Output the (x, y) coordinate of the center of the cell containing the given text.  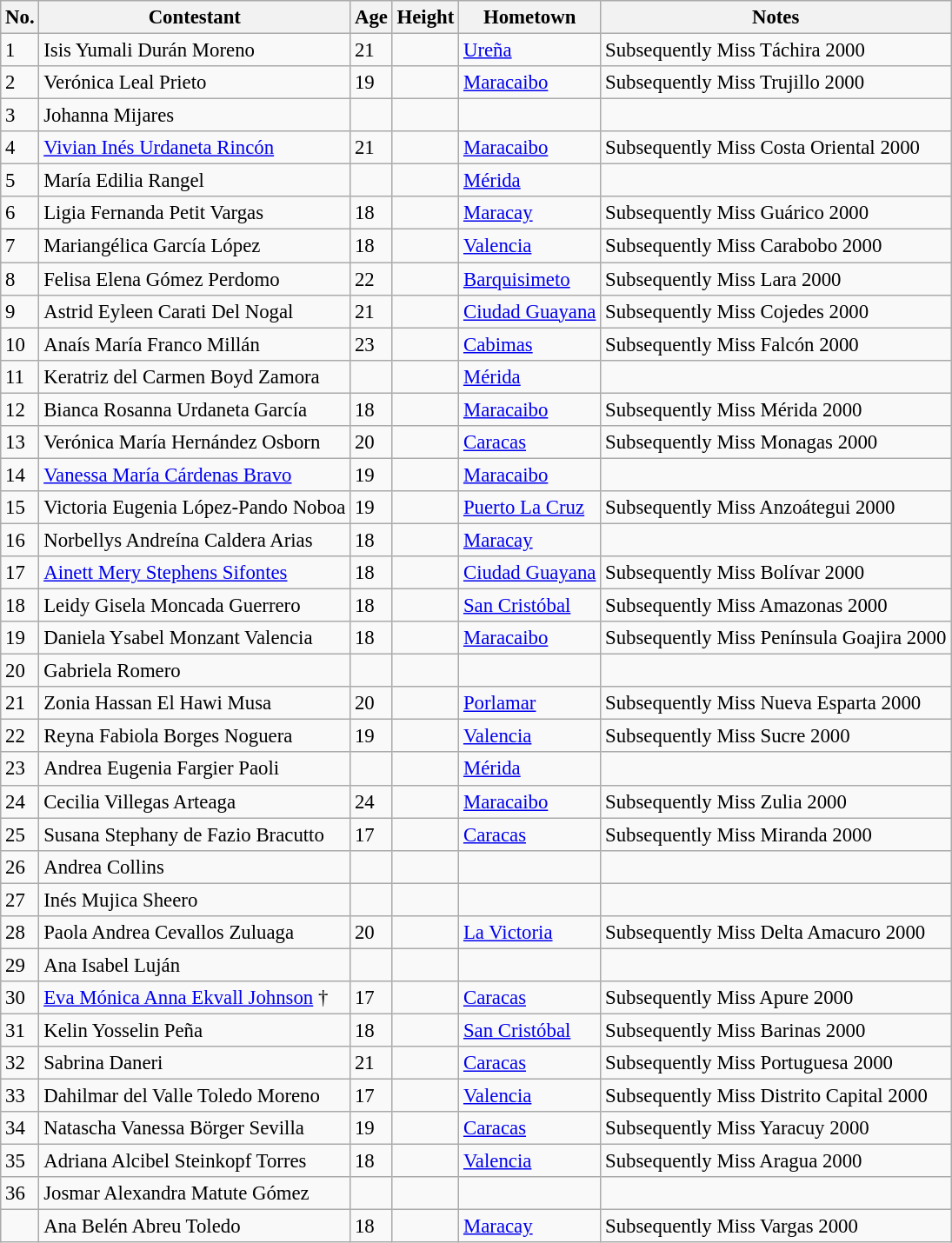
14 (20, 475)
Subsequently Miss Apure 2000 (776, 998)
Kelin Yosselin Peña (195, 1030)
Subsequently Miss Miranda 2000 (776, 834)
Contestant (195, 17)
Subsequently Miss Costa Oriental 2000 (776, 148)
Zonia Hassan El Hawi Musa (195, 703)
Susana Stephany de Fazio Bracutto (195, 834)
35 (20, 1161)
Subsequently Miss Delta Amacuro 2000 (776, 933)
8 (20, 279)
2 (20, 83)
Gabriela Romero (195, 671)
12 (20, 409)
Subsequently Miss Barinas 2000 (776, 1030)
4 (20, 148)
Subsequently Miss Monagas 2000 (776, 442)
Adriana Alcibel Steinkopf Torres (195, 1161)
33 (20, 1096)
Eva Mónica Anna Ekvall Johnson † (195, 998)
15 (20, 508)
Vanessa María Cárdenas Bravo (195, 475)
Subsequently Miss Amazonas 2000 (776, 606)
Josmar Alexandra Matute Gómez (195, 1193)
31 (20, 1030)
María Edilia Rangel (195, 181)
26 (20, 867)
Age (372, 17)
Subsequently Miss Nueva Esparta 2000 (776, 703)
Victoria Eugenia López-Pando Noboa (195, 508)
Reyna Fabiola Borges Noguera (195, 736)
Notes (776, 17)
34 (20, 1128)
32 (20, 1063)
Ana Isabel Luján (195, 965)
Johanna Mijares (195, 116)
Subsequently Miss Sucre 2000 (776, 736)
Ligia Fernanda Petit Vargas (195, 213)
5 (20, 181)
Height (425, 17)
16 (20, 540)
Vivian Inés Urdaneta Rincón (195, 148)
Daniela Ysabel Monzant Valencia (195, 638)
Subsequently Miss Carabobo 2000 (776, 246)
Ana Belén Abreu Toledo (195, 1226)
Subsequently Miss Mérida 2000 (776, 409)
Leidy Gisela Moncada Guerrero (195, 606)
Cecilia Villegas Arteaga (195, 801)
Subsequently Miss Cojedes 2000 (776, 311)
27 (20, 900)
Subsequently Miss Vargas 2000 (776, 1226)
25 (20, 834)
10 (20, 344)
Sabrina Daneri (195, 1063)
Paola Andrea Cevallos Zuluaga (195, 933)
Andrea Eugenia Fargier Paoli (195, 769)
11 (20, 376)
Subsequently Miss Guárico 2000 (776, 213)
Subsequently Miss Lara 2000 (776, 279)
Dahilmar del Valle Toledo Moreno (195, 1096)
Inés Mujica Sheero (195, 900)
Anaís María Franco Millán (195, 344)
7 (20, 246)
Ainett Mery Stephens Sifontes (195, 573)
Bianca Rosanna Urdaneta García (195, 409)
Andrea Collins (195, 867)
Ureña (530, 50)
Cabimas (530, 344)
Norbellys Andreína Caldera Arias (195, 540)
Subsequently Miss Distrito Capital 2000 (776, 1096)
28 (20, 933)
Keratriz del Carmen Boyd Zamora (195, 376)
Verónica María Hernández Osborn (195, 442)
Barquisimeto (530, 279)
Natascha Vanessa Börger Sevilla (195, 1128)
Subsequently Miss Zulia 2000 (776, 801)
Verónica Leal Prieto (195, 83)
Subsequently Miss Península Goajira 2000 (776, 638)
36 (20, 1193)
Subsequently Miss Trujillo 2000 (776, 83)
Felisa Elena Gómez Perdomo (195, 279)
Puerto La Cruz (530, 508)
Subsequently Miss Falcón 2000 (776, 344)
Subsequently Miss Yaracuy 2000 (776, 1128)
Subsequently Miss Aragua 2000 (776, 1161)
Subsequently Miss Táchira 2000 (776, 50)
9 (20, 311)
29 (20, 965)
La Victoria (530, 933)
Mariangélica García López (195, 246)
Isis Yumali Durán Moreno (195, 50)
No. (20, 17)
Subsequently Miss Portuguesa 2000 (776, 1063)
Hometown (530, 17)
30 (20, 998)
Subsequently Miss Anzoátegui 2000 (776, 508)
3 (20, 116)
1 (20, 50)
6 (20, 213)
Subsequently Miss Bolívar 2000 (776, 573)
13 (20, 442)
Astrid Eyleen Carati Del Nogal (195, 311)
Porlamar (530, 703)
